Output the [X, Y] coordinate of the center of the cell containing the given text.  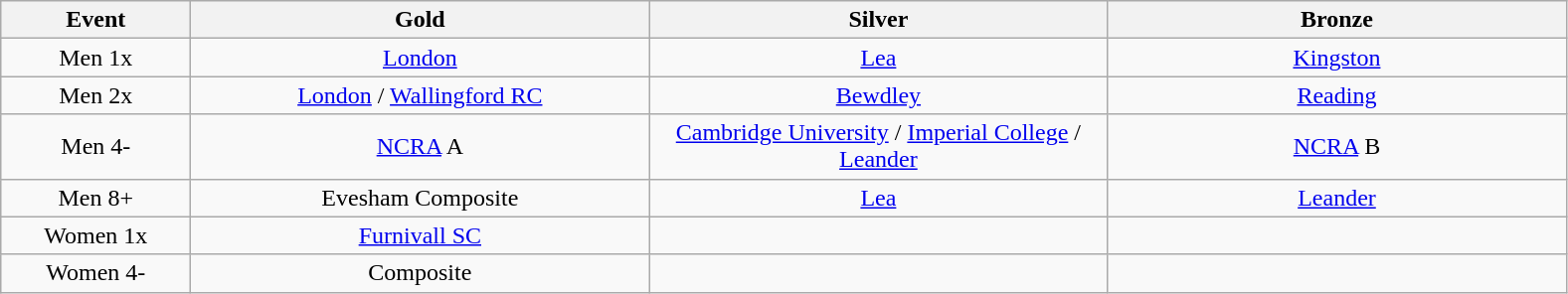
Cambridge University / Imperial College / Leander [879, 147]
London / Wallingford RC [420, 95]
Event [95, 20]
Evesham Composite [420, 198]
NCRA B [1336, 147]
Bronze [1336, 20]
Bewdley [879, 95]
Reading [1336, 95]
NCRA A [420, 147]
Men 2x [95, 95]
Women 4- [95, 273]
Gold [420, 20]
Furnivall SC [420, 235]
Men 1x [95, 58]
Men 4- [95, 147]
Men 8+ [95, 198]
London [420, 58]
Women 1x [95, 235]
Leander [1336, 198]
Silver [879, 20]
Composite [420, 273]
Kingston [1336, 58]
